Scan for the cell matching the given text and deliver its (X, Y) coordinate at center. 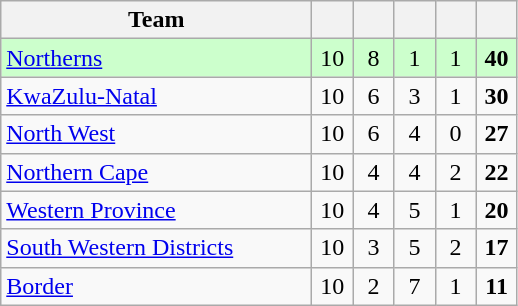
27 (496, 134)
South Western Districts (156, 248)
KwaZulu-Natal (156, 96)
20 (496, 210)
8 (374, 58)
22 (496, 172)
30 (496, 96)
17 (496, 248)
North West (156, 134)
Team (156, 20)
Western Province (156, 210)
Border (156, 286)
Northerns (156, 58)
11 (496, 286)
Northern Cape (156, 172)
7 (414, 286)
0 (456, 134)
40 (496, 58)
